Return (X, Y) of the center of cell containing provided text 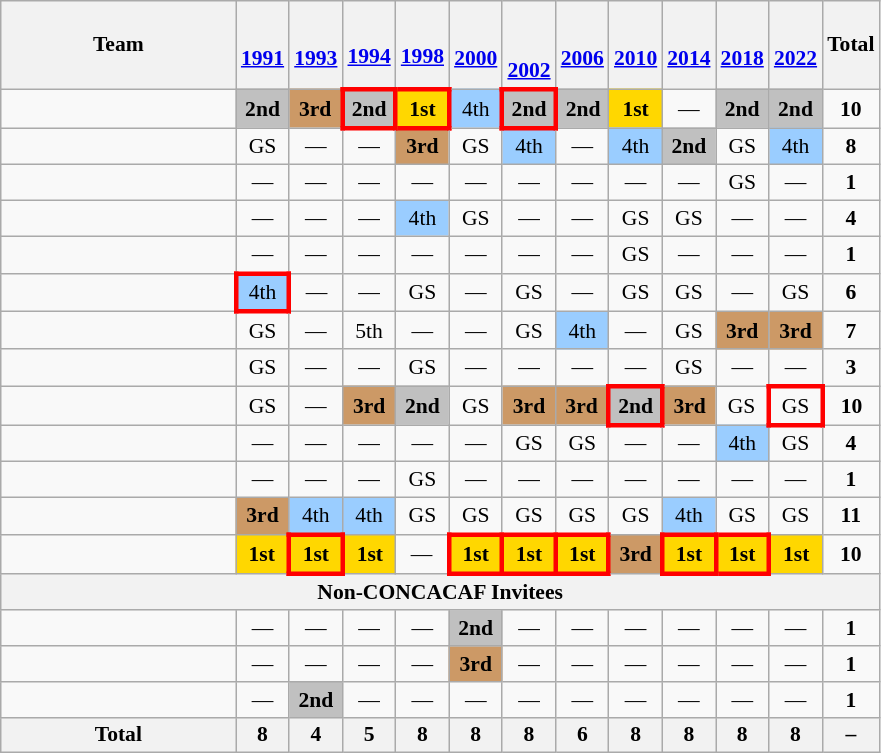
2000 (476, 45)
Team (118, 45)
2014 (688, 45)
7 (850, 330)
2006 (582, 45)
11 (850, 516)
Non-CONCACAF Invitees (440, 592)
1994 (368, 45)
2018 (742, 45)
5th (368, 330)
2010 (636, 45)
1993 (316, 45)
1998 (422, 45)
– (850, 735)
2002 (528, 45)
5 (368, 735)
2022 (796, 45)
1991 (262, 45)
3 (850, 368)
